Find where the given text appears and provide that cell's center as (x, y) coordinate. 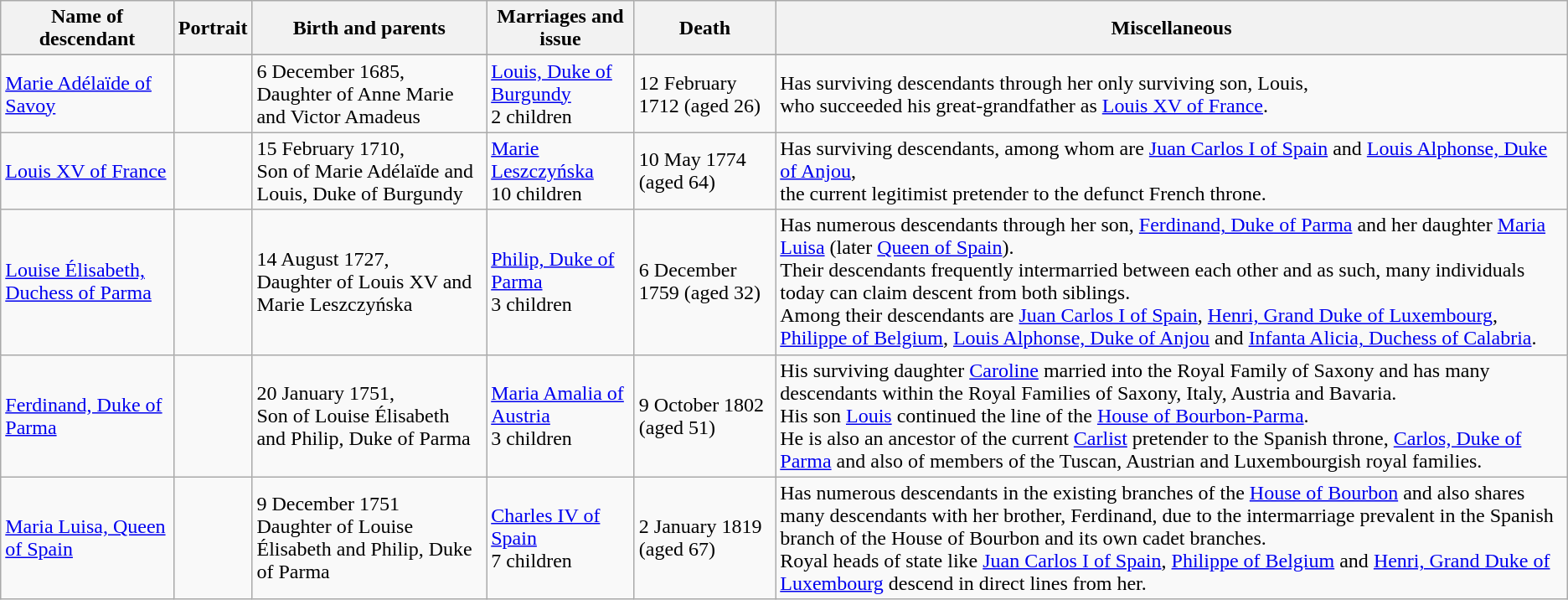
6 December 1685,Daughter of Anne Marie and Victor Amadeus (369, 94)
Portrait (213, 28)
Marriages and issue (561, 28)
Death (704, 28)
Name of descendant (87, 28)
Marie Leszczyńska10 children (561, 171)
15 February 1710,Son of Marie Adélaïde and Louis, Duke of Burgundy (369, 171)
Louis, Duke of Burgundy2 children (561, 94)
2 January 1819 (aged 67) (704, 538)
14 August 1727,Daughter of Louis XV and Marie Leszczyńska (369, 282)
12 February 1712 (aged 26) (704, 94)
Louise Élisabeth, Duchess of Parma (87, 282)
Miscellaneous (1171, 28)
Ferdinand, Duke of Parma (87, 416)
Has surviving descendants through her only surviving son, Louis,who succeeded his great-grandfather as Louis XV of France. (1171, 94)
9 December 1751Daughter of Louise Élisabeth and Philip, Duke of Parma (369, 538)
Philip, Duke of Parma3 children (561, 282)
10 May 1774 (aged 64) (704, 171)
Charles IV of Spain7 children (561, 538)
Birth and parents (369, 28)
Maria Amalia of Austria3 children (561, 416)
20 January 1751,Son of Louise Élisabeth and Philip, Duke of Parma (369, 416)
Marie Adélaïde of Savoy (87, 94)
Maria Luisa, Queen of Spain (87, 538)
Louis XV of France (87, 171)
9 October 1802 (aged 51) (704, 416)
6 December 1759 (aged 32) (704, 282)
